Output the (x, y) coordinate of the center of the cell containing the given text.  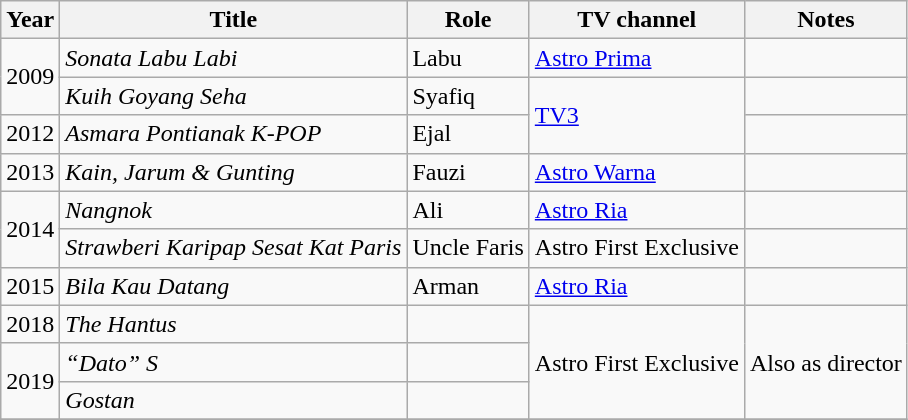
Kuih Goyang Seha (234, 96)
Labu (468, 58)
Nangnok (234, 210)
Astro Warna (636, 172)
2009 (30, 77)
Ali (468, 210)
TV3 (636, 115)
Bila Kau Datang (234, 286)
2013 (30, 172)
Fauzi (468, 172)
Ejal (468, 134)
Uncle Faris (468, 248)
Gostan (234, 400)
The Hantus (234, 324)
TV channel (636, 20)
Sonata Labu Labi (234, 58)
2019 (30, 381)
“Dato” S (234, 362)
2012 (30, 134)
Title (234, 20)
Notes (826, 20)
Asmara Pontianak K-POP (234, 134)
Arman (468, 286)
2018 (30, 324)
Astro Prima (636, 58)
Year (30, 20)
2015 (30, 286)
Also as director (826, 362)
Kain, Jarum & Gunting (234, 172)
Strawberi Karipap Sesat Kat Paris (234, 248)
Syafiq (468, 96)
2014 (30, 229)
Role (468, 20)
